Detect which cell encompasses the target text, then output its (X, Y) center coordinate. 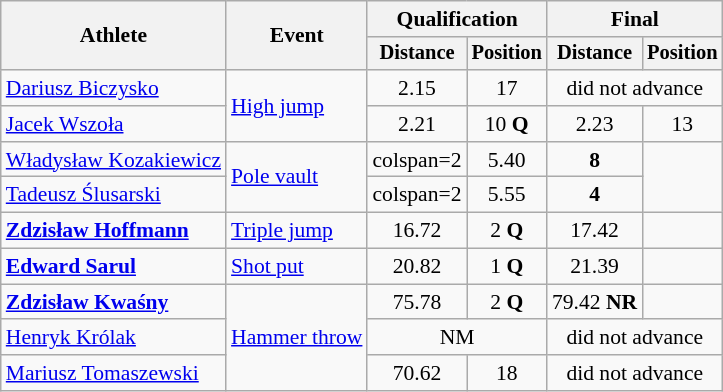
Qualification (456, 19)
1 Q (507, 267)
Athlete (114, 36)
8 (594, 160)
Event (296, 36)
Władysław Kozakiewicz (114, 160)
Shot put (296, 267)
Final (635, 19)
Triple jump (296, 231)
10 Q (507, 124)
17.42 (594, 231)
79.42 NR (594, 302)
17 (507, 88)
5.55 (507, 195)
Jacek Wszoła (114, 124)
21.39 (594, 267)
2.15 (416, 88)
5.40 (507, 160)
Hammer throw (296, 338)
75.78 (416, 302)
Zdzisław Hoffmann (114, 231)
High jump (296, 106)
Edward Sarul (114, 267)
13 (682, 124)
Henryk Królak (114, 338)
Pole vault (296, 178)
2.23 (594, 124)
Mariusz Tomaszewski (114, 373)
NM (456, 338)
Dariusz Biczysko (114, 88)
70.62 (416, 373)
4 (594, 195)
18 (507, 373)
20.82 (416, 267)
2.21 (416, 124)
Tadeusz Ślusarski (114, 195)
16.72 (416, 231)
Zdzisław Kwaśny (114, 302)
